Determine the (X, Y) coordinate at the center of the cell enclosing the given text.  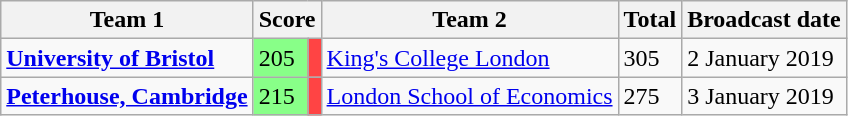
Score (287, 20)
Broadcast date (764, 20)
205 (280, 58)
Team 1 (127, 20)
King's College London (470, 58)
London School of Economics (470, 96)
Team 2 (470, 20)
Peterhouse, Cambridge (127, 96)
275 (650, 96)
305 (650, 58)
Total (650, 20)
2 January 2019 (764, 58)
215 (280, 96)
3 January 2019 (764, 96)
University of Bristol (127, 58)
